Search for the cell housing the specified text and yield its (x, y) center coordinate. 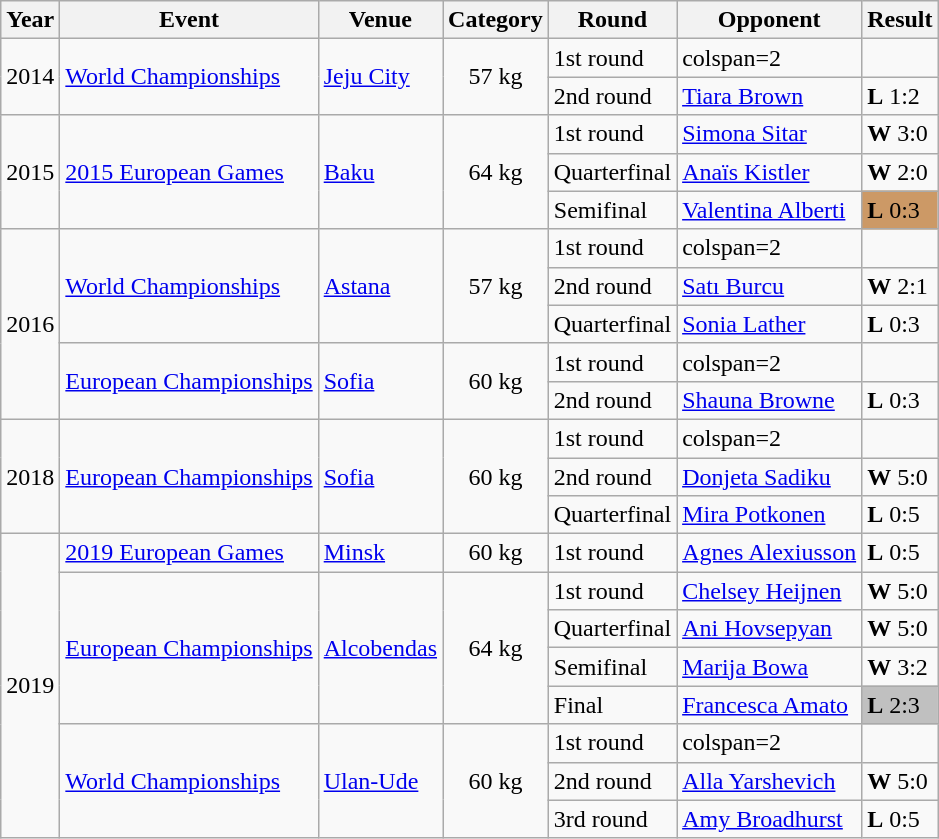
3rd round (612, 819)
Result (900, 20)
W 3:0 (900, 134)
2016 (30, 324)
Alla Yarshevich (770, 781)
2015 European Games (189, 172)
Year (30, 20)
2018 (30, 476)
Francesca Amato (770, 705)
Mira Potkonen (770, 515)
Valentina Alberti (770, 210)
Baku (380, 172)
Event (189, 20)
Jeju City (380, 77)
L 2:3 (900, 705)
Category (496, 20)
Ulan-Ude (380, 781)
Tiara Brown (770, 96)
W 2:1 (900, 286)
2019 European Games (189, 553)
Minsk (380, 553)
Shauna Browne (770, 400)
W 2:0 (900, 172)
Final (612, 705)
Sonia Lather (770, 324)
Marija Bowa (770, 667)
Astana (380, 286)
Satı Burcu (770, 286)
Agnes Alexiusson (770, 553)
Amy Broadhurst (770, 819)
2014 (30, 77)
Venue (380, 20)
W 3:2 (900, 667)
Simona Sitar (770, 134)
Ani Hovsepyan (770, 629)
Donjeta Sadiku (770, 477)
L 1:2 (900, 96)
Round (612, 20)
Chelsey Heijnen (770, 591)
Anaïs Kistler (770, 172)
2019 (30, 686)
Alcobendas (380, 648)
2015 (30, 172)
Opponent (770, 20)
